From the cell containing the given text, extract its center point as (X, Y) coordinate. 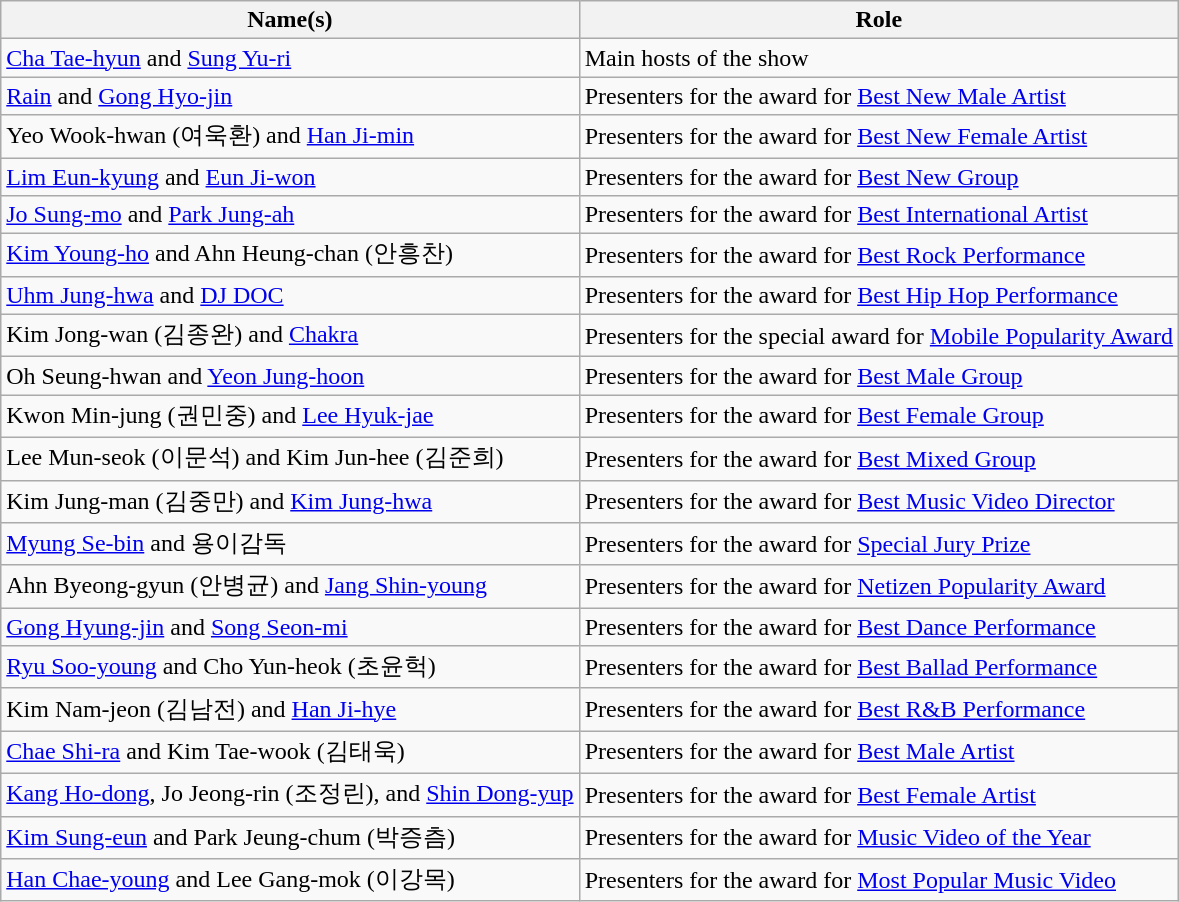
Kim Jung-man (김중만) and Kim Jung-hwa (290, 502)
Presenters for the award for Best Mixed Group (878, 458)
Presenters for the award for Best Music Video Director (878, 502)
Gong Hyung-jin and Song Seon-mi (290, 627)
Ahn Byeong-gyun (안병균) and Jang Shin-young (290, 586)
Presenters for the award for Best New Male Artist (878, 96)
Presenters for the award for Best New Group (878, 177)
Chae Shi-ra and Kim Tae-wook (김태욱) (290, 752)
Ryu Soo-young and Cho Yun-heok (초윤헉) (290, 668)
Presenters for the award for Best Rock Performance (878, 256)
Presenters for the award for Best International Artist (878, 215)
Presenters for the award for Best Female Artist (878, 794)
Presenters for the special award for Mobile Popularity Award (878, 336)
Presenters for the award for Music Video of the Year (878, 838)
Han Chae-young and Lee Gang-mok (이강목) (290, 880)
Kim Nam-jeon (김남전) and Han Ji-hye (290, 710)
Presenters for the award for Best Male Group (878, 376)
Presenters for the award for Best Ballad Performance (878, 668)
Kim Sung-eun and Park Jeung-chum (박증츰) (290, 838)
Jo Sung-mo and Park Jung-ah (290, 215)
Lim Eun-kyung and Eun Ji-won (290, 177)
Kwon Min-jung (권민중) and Lee Hyuk-jae (290, 416)
Presenters for the award for Best Male Artist (878, 752)
Presenters for the award for Best Hip Hop Performance (878, 295)
Presenters for the award for Most Popular Music Video (878, 880)
Cha Tae-hyun and Sung Yu-ri (290, 58)
Kang Ho-dong, Jo Jeong-rin (조정린), and Shin Dong-yup (290, 794)
Presenters for the award for Best New Female Artist (878, 136)
Presenters for the award for Best R&B Performance (878, 710)
Lee Mun-seok (이문석) and Kim Jun-hee (김준희) (290, 458)
Name(s) (290, 20)
Main hosts of the show (878, 58)
Presenters for the award for Special Jury Prize (878, 544)
Myung Se-bin and 용이감독 (290, 544)
Oh Seung-hwan and Yeon Jung-hoon (290, 376)
Yeo Wook-hwan (여욱환) and Han Ji-min (290, 136)
Rain and Gong Hyo-jin (290, 96)
Role (878, 20)
Kim Young-ho and Ahn Heung-chan (안흥찬) (290, 256)
Presenters for the award for Best Female Group (878, 416)
Uhm Jung-hwa and DJ DOC (290, 295)
Presenters for the award for Best Dance Performance (878, 627)
Presenters for the award for Netizen Popularity Award (878, 586)
Kim Jong-wan (김종완) and Chakra (290, 336)
